Return the [X, Y] coordinate for the center point of the cell that contains the specified text.  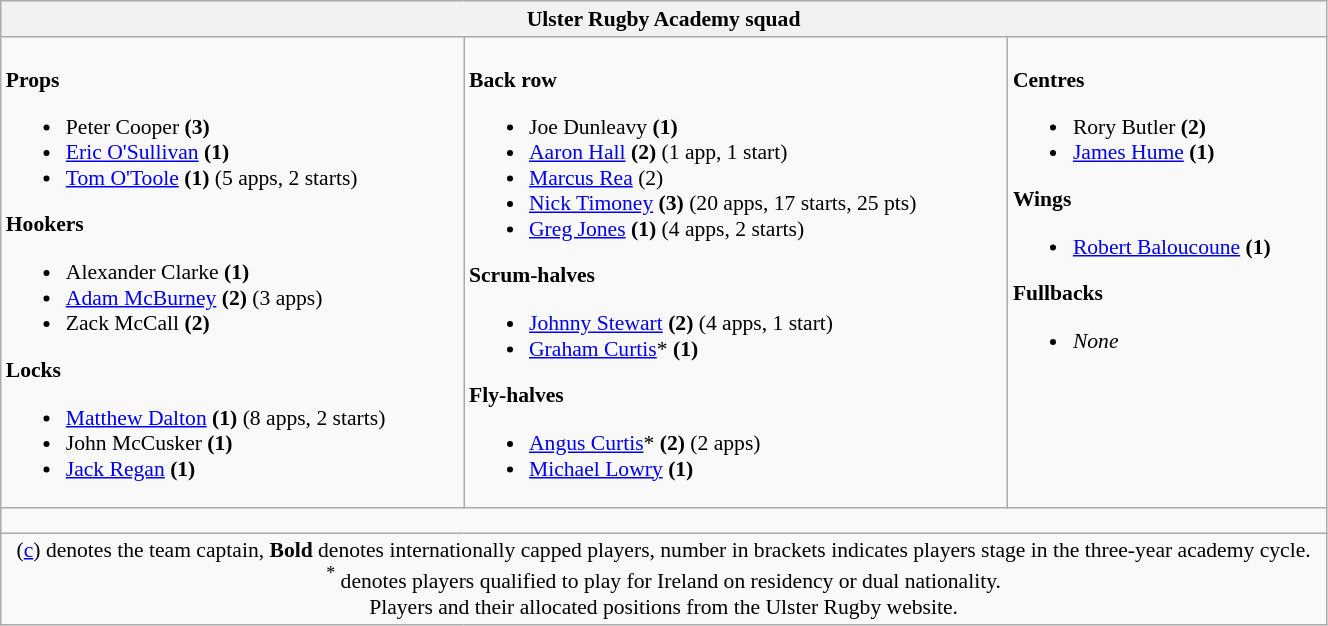
Ulster Rugby Academy squad [664, 19]
Centres Rory Butler (2) James Hume (1)Wings Robert Baloucoune (1)FullbacksNone [1168, 272]
